Detect which cell encompasses the target text, then output its (x, y) center coordinate. 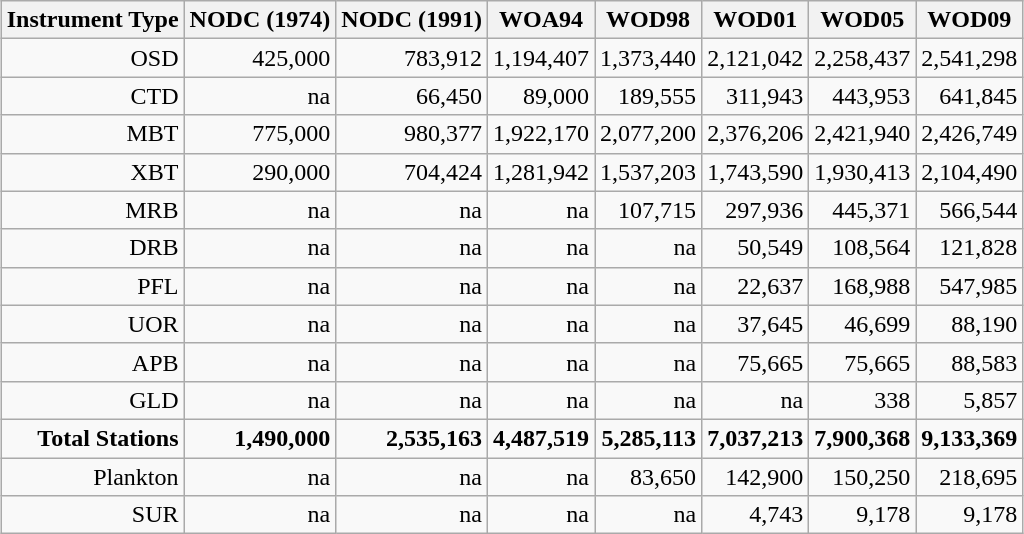
7,037,213 (756, 438)
443,953 (862, 96)
CTD (92, 96)
GLD (92, 400)
WOD98 (648, 20)
107,715 (648, 210)
5,857 (970, 400)
9,133,369 (970, 438)
Plankton (92, 477)
338 (862, 400)
NODC (1974) (260, 20)
108,564 (862, 248)
1,373,440 (648, 58)
425,000 (260, 58)
88,583 (970, 362)
4,743 (756, 515)
NODC (1991) (412, 20)
89,000 (540, 96)
297,936 (756, 210)
2,104,490 (970, 172)
37,645 (756, 324)
UOR (92, 324)
290,000 (260, 172)
2,376,206 (756, 134)
WOD01 (756, 20)
7,900,368 (862, 438)
WOD05 (862, 20)
2,421,940 (862, 134)
Total Stations (92, 438)
1,281,942 (540, 172)
PFL (92, 286)
2,535,163 (412, 438)
OSD (92, 58)
704,424 (412, 172)
168,988 (862, 286)
DRB (92, 248)
MRB (92, 210)
566,544 (970, 210)
2,121,042 (756, 58)
547,985 (970, 286)
22,637 (756, 286)
1,194,407 (540, 58)
50,549 (756, 248)
1,537,203 (648, 172)
1,922,170 (540, 134)
2,541,298 (970, 58)
Instrument Type (92, 20)
189,555 (648, 96)
142,900 (756, 477)
775,000 (260, 134)
MBT (92, 134)
1,743,590 (756, 172)
88,190 (970, 324)
XBT (92, 172)
121,828 (970, 248)
445,371 (862, 210)
WOD09 (970, 20)
APB (92, 362)
2,426,749 (970, 134)
980,377 (412, 134)
4,487,519 (540, 438)
218,695 (970, 477)
83,650 (648, 477)
WOA94 (540, 20)
5,285,113 (648, 438)
150,250 (862, 477)
2,077,200 (648, 134)
46,699 (862, 324)
SUR (92, 515)
66,450 (412, 96)
641,845 (970, 96)
2,258,437 (862, 58)
1,490,000 (260, 438)
1,930,413 (862, 172)
311,943 (756, 96)
783,912 (412, 58)
